Determine the (X, Y) coordinate at the center of the cell enclosing the given text.  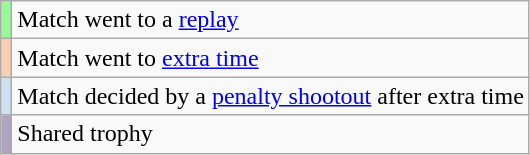
Shared trophy (271, 134)
Match decided by a penalty shootout after extra time (271, 96)
Match went to a replay (271, 20)
Match went to extra time (271, 58)
